Determine the [x, y] coordinate at the center of the cell enclosing the given text.  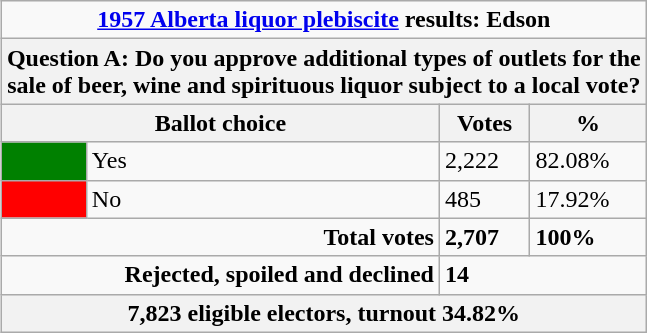
2,707 [484, 237]
% [588, 123]
Total votes [220, 237]
Yes [262, 161]
485 [484, 199]
7,823 eligible electors, turnout 34.82% [324, 313]
Question A: Do you approve additional types of outlets for the sale of beer, wine and spirituous liquor subject to a local vote? [324, 72]
Ballot choice [220, 123]
17.92% [588, 199]
No [262, 199]
14 [542, 275]
1957 Alberta liquor plebiscite results: Edson [324, 20]
2,222 [484, 161]
Votes [484, 123]
100% [588, 237]
82.08% [588, 161]
Rejected, spoiled and declined [220, 275]
